Detect which cell encompasses the target text, then output its (x, y) center coordinate. 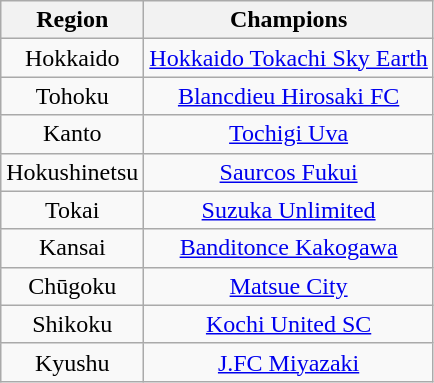
Tokai (72, 210)
Suzuka Unlimited (289, 210)
Banditonce Kakogawa (289, 248)
Kansai (72, 248)
Region (72, 20)
Blancdieu Hirosaki FC (289, 96)
Kanto (72, 134)
Champions (289, 20)
Kochi United SC (289, 324)
Chūgoku (72, 286)
Matsue City (289, 286)
J.FC Miyazaki (289, 362)
Shikoku (72, 324)
Tochigi Uva (289, 134)
Saurcos Fukui (289, 172)
Hokushinetsu (72, 172)
Hokkaido (72, 58)
Tohoku (72, 96)
Kyushu (72, 362)
Hokkaido Tokachi Sky Earth (289, 58)
